Scan for the cell matching the given text and deliver its [X, Y] coordinate at center. 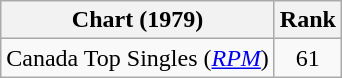
Chart (1979) [138, 20]
61 [308, 58]
Canada Top Singles (RPM) [138, 58]
Rank [308, 20]
